Scan for the cell matching the given text and deliver its (X, Y) coordinate at center. 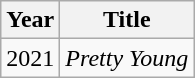
Pretty Young (127, 58)
Year (30, 20)
Title (127, 20)
2021 (30, 58)
